Find where the given text appears and provide that cell's center as [X, Y] coordinate. 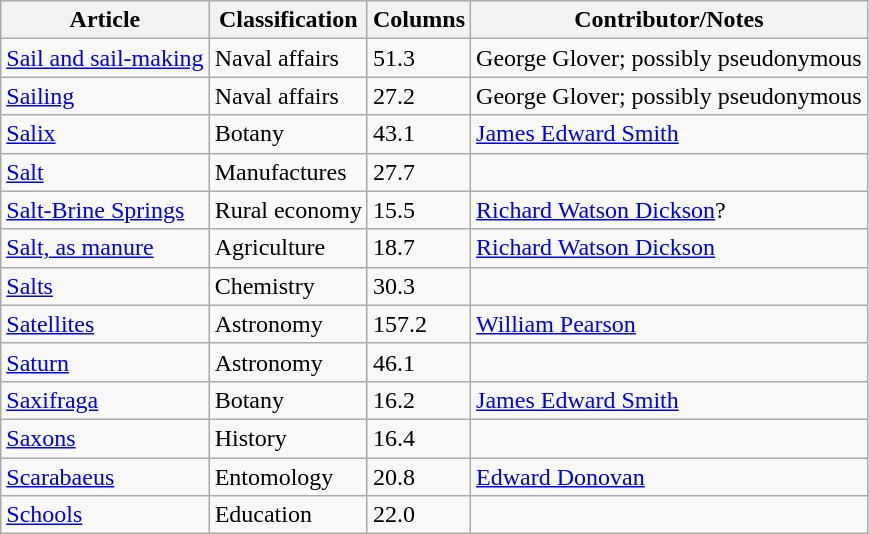
15.5 [418, 210]
Saxons [105, 438]
157.2 [418, 324]
Schools [105, 515]
Agriculture [288, 248]
Salts [105, 286]
Sail and sail-making [105, 58]
Chemistry [288, 286]
Saxifraga [105, 400]
Salt-Brine Springs [105, 210]
51.3 [418, 58]
Education [288, 515]
Scarabaeus [105, 477]
Salix [105, 134]
Richard Watson Dickson [670, 248]
30.3 [418, 286]
Contributor/Notes [670, 20]
Article [105, 20]
Entomology [288, 477]
History [288, 438]
Saturn [105, 362]
Classification [288, 20]
Sailing [105, 96]
22.0 [418, 515]
27.2 [418, 96]
16.2 [418, 400]
Satellites [105, 324]
William Pearson [670, 324]
46.1 [418, 362]
Columns [418, 20]
20.8 [418, 477]
Edward Donovan [670, 477]
Salt, as manure [105, 248]
43.1 [418, 134]
Rural economy [288, 210]
Salt [105, 172]
27.7 [418, 172]
18.7 [418, 248]
Richard Watson Dickson? [670, 210]
Manufactures [288, 172]
16.4 [418, 438]
